Locate the cell with the specified text and output its (x, y) center coordinate. 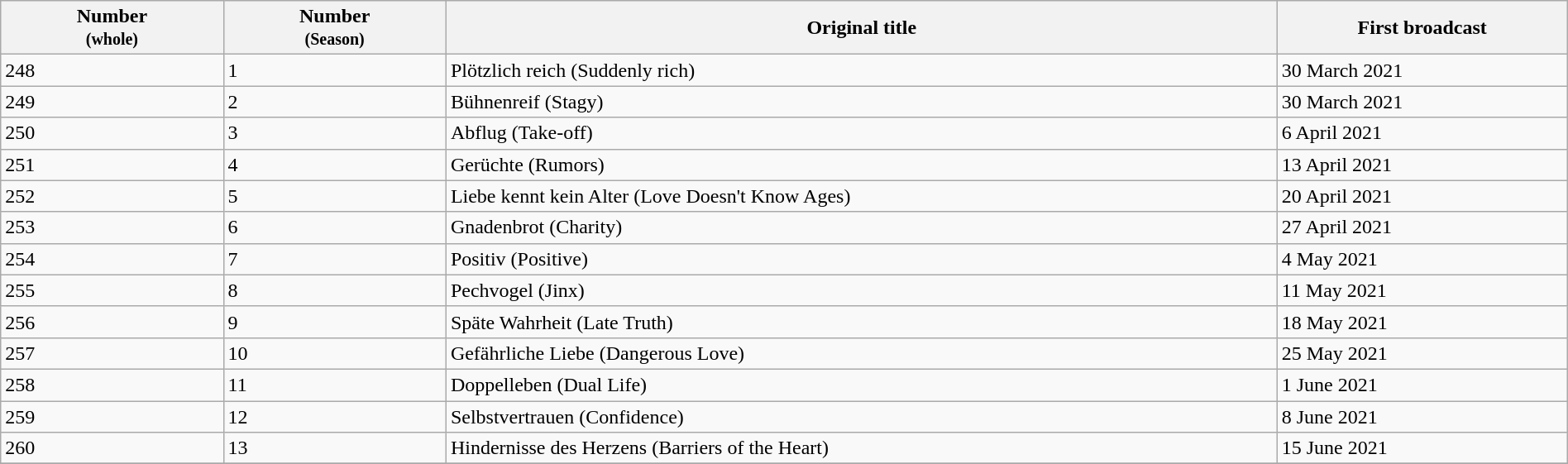
2 (334, 102)
Positiv (Positive) (862, 259)
249 (112, 102)
259 (112, 416)
Bühnenreif (Stagy) (862, 102)
Selbstvertrauen (Confidence) (862, 416)
13 April 2021 (1422, 165)
11 (334, 385)
20 April 2021 (1422, 196)
250 (112, 133)
Number (Season) (334, 28)
7 (334, 259)
1 June 2021 (1422, 385)
First broadcast (1422, 28)
255 (112, 290)
5 (334, 196)
Gnadenbrot (Charity) (862, 227)
Plötzlich reich (Suddenly rich) (862, 70)
12 (334, 416)
6 April 2021 (1422, 133)
257 (112, 353)
8 (334, 290)
254 (112, 259)
8 June 2021 (1422, 416)
9 (334, 322)
4 May 2021 (1422, 259)
13 (334, 448)
Hindernisse des Herzens (Barriers of the Heart) (862, 448)
3 (334, 133)
253 (112, 227)
Späte Wahrheit (Late Truth) (862, 322)
Gefährliche Liebe (Dangerous Love) (862, 353)
Pechvogel (Jinx) (862, 290)
18 May 2021 (1422, 322)
Original title (862, 28)
Abflug (Take-off) (862, 133)
252 (112, 196)
248 (112, 70)
27 April 2021 (1422, 227)
11 May 2021 (1422, 290)
25 May 2021 (1422, 353)
1 (334, 70)
258 (112, 385)
256 (112, 322)
Number (whole) (112, 28)
Doppelleben (Dual Life) (862, 385)
Gerüchte (Rumors) (862, 165)
10 (334, 353)
6 (334, 227)
4 (334, 165)
15 June 2021 (1422, 448)
Liebe kennt kein Alter (Love Doesn't Know Ages) (862, 196)
251 (112, 165)
260 (112, 448)
